Detect which cell encompasses the target text, then output its [X, Y] center coordinate. 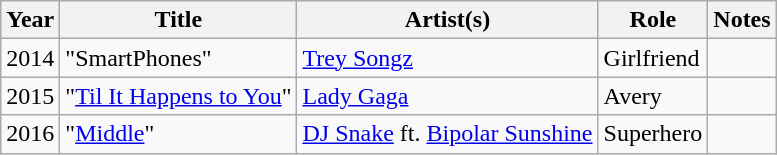
Avery [653, 96]
Role [653, 20]
2014 [30, 58]
Trey Songz [448, 58]
Superhero [653, 134]
"Til It Happens to You" [178, 96]
DJ Snake ft. Bipolar Sunshine [448, 134]
Lady Gaga [448, 96]
Artist(s) [448, 20]
Title [178, 20]
"Middle" [178, 134]
Notes [742, 20]
Girlfriend [653, 58]
2016 [30, 134]
"SmartPhones" [178, 58]
2015 [30, 96]
Year [30, 20]
